Find where the given text appears and provide that cell's center as (x, y) coordinate. 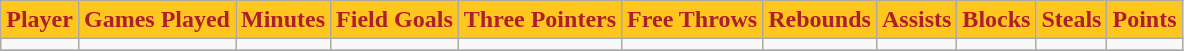
Blocks (996, 20)
Free Throws (692, 20)
Assists (916, 20)
Field Goals (395, 20)
Three Pointers (540, 20)
Steals (1072, 20)
Minutes (284, 20)
Points (1144, 20)
Rebounds (820, 20)
Player (40, 20)
Games Played (156, 20)
